Search for the cell housing the specified text and yield its (X, Y) center coordinate. 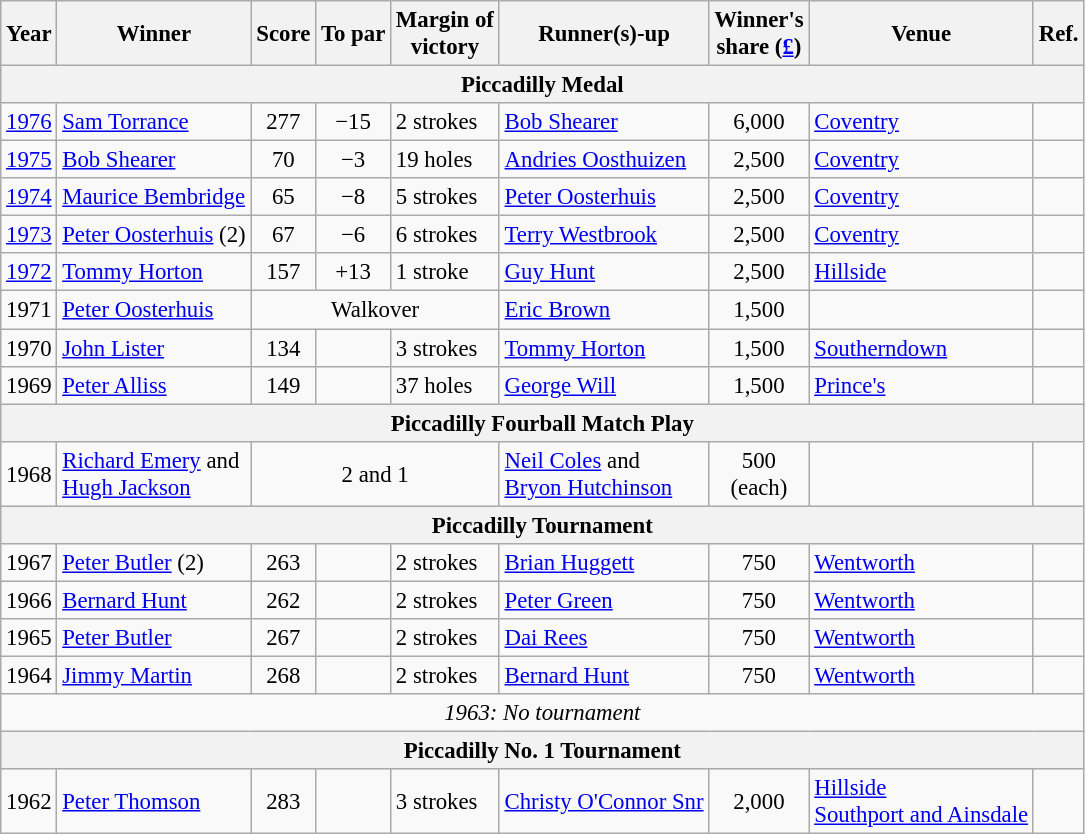
65 (284, 197)
Piccadilly Tournament (542, 525)
1976 (29, 122)
Neil Coles and Bryon Hutchinson (604, 474)
Peter Butler (154, 638)
2,000 (759, 802)
Brian Huggett (604, 563)
1966 (29, 600)
1 stroke (446, 273)
Sam Torrance (154, 122)
70 (284, 160)
263 (284, 563)
157 (284, 273)
Piccadilly Medal (542, 85)
To par (354, 34)
1971 (29, 310)
Dai Rees (604, 638)
Eric Brown (604, 310)
2 and 1 (375, 474)
−8 (354, 197)
Ref. (1058, 34)
Peter Butler (2) (154, 563)
−6 (354, 235)
Venue (921, 34)
Peter Green (604, 600)
Peter Thomson (154, 802)
Maurice Bembridge (154, 197)
67 (284, 235)
262 (284, 600)
Score (284, 34)
Jimmy Martin (154, 675)
Year (29, 34)
+13 (354, 273)
1963: No tournament (542, 713)
500(each) (759, 474)
267 (284, 638)
Walkover (375, 310)
1964 (29, 675)
Piccadilly Fourball Match Play (542, 423)
1973 (29, 235)
Terry Westbrook (604, 235)
Piccadilly No. 1 Tournament (542, 751)
Richard Emery and Hugh Jackson (154, 474)
−3 (354, 160)
Winner'sshare (£) (759, 34)
−15 (354, 122)
1969 (29, 385)
277 (284, 122)
283 (284, 802)
Andries Oosthuizen (604, 160)
Prince's (921, 385)
134 (284, 348)
Margin ofvictory (446, 34)
1967 (29, 563)
1974 (29, 197)
1970 (29, 348)
Peter Alliss (154, 385)
6,000 (759, 122)
6 strokes (446, 235)
1965 (29, 638)
268 (284, 675)
Guy Hunt (604, 273)
37 holes (446, 385)
19 holes (446, 160)
Winner (154, 34)
George Will (604, 385)
Southerndown (921, 348)
Runner(s)-up (604, 34)
5 strokes (446, 197)
Christy O'Connor Snr (604, 802)
1968 (29, 474)
1975 (29, 160)
Hillside (921, 273)
HillsideSouthport and Ainsdale (921, 802)
149 (284, 385)
John Lister (154, 348)
1972 (29, 273)
1962 (29, 802)
Peter Oosterhuis (2) (154, 235)
